Capture the cell that displays the provided text and extract its [x, y] central coordinate. 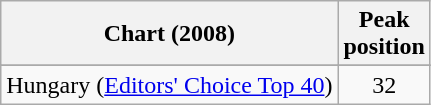
32 [384, 85]
Peakposition [384, 34]
Hungary (Editors' Choice Top 40) [170, 85]
Chart (2008) [170, 34]
